Output the (x, y) coordinate of the center of the cell containing the given text.  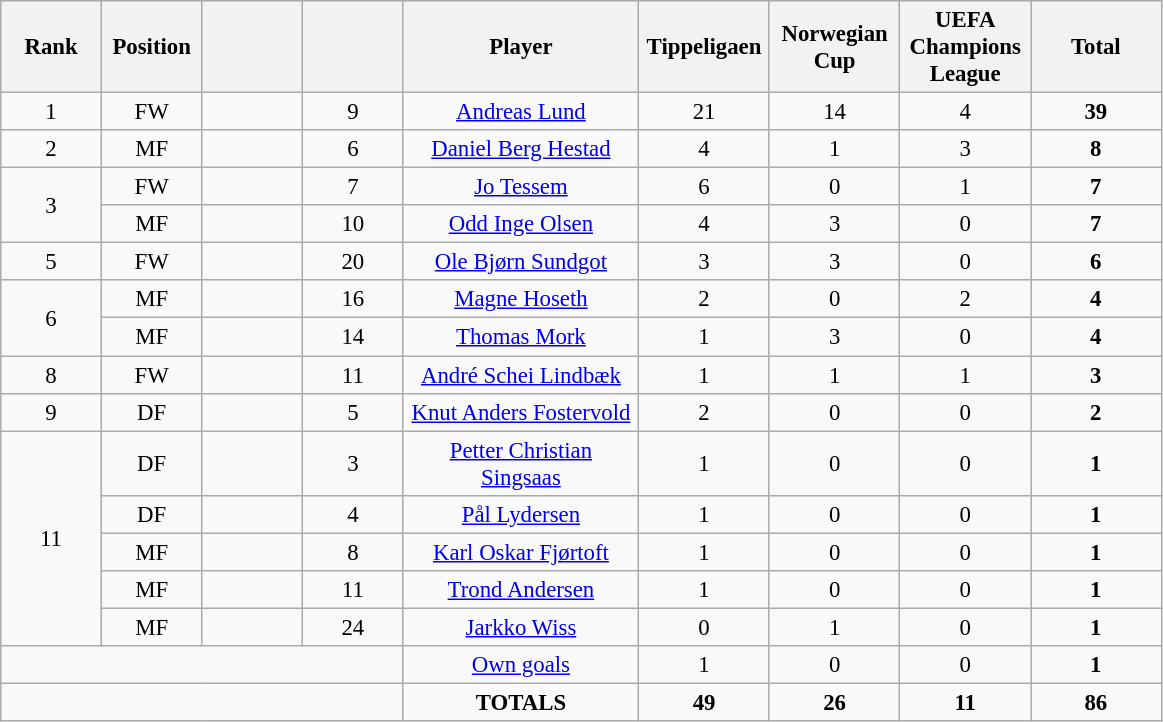
Rank (52, 47)
49 (704, 702)
24 (354, 627)
Daniel Berg Hestad (521, 149)
86 (1096, 702)
Andreas Lund (521, 112)
16 (354, 299)
Trond Andersen (521, 590)
26 (834, 702)
Jarkko Wiss (521, 627)
Ole Bjørn Sundgot (521, 262)
Position (152, 47)
Karl Oskar Fjørtoft (521, 552)
Tippeligaen (704, 47)
Magne Hoseth (521, 299)
Total (1096, 47)
Odd Inge Olsen (521, 224)
20 (354, 262)
Petter Christian Singsaas (521, 464)
Thomas Mork (521, 337)
10 (354, 224)
André Schei Lindbæk (521, 375)
Player (521, 47)
Norwegian Cup (834, 47)
39 (1096, 112)
Pål Lydersen (521, 514)
21 (704, 112)
TOTALS (521, 702)
Knut Anders Fostervold (521, 412)
UEFA Champions League (966, 47)
Own goals (521, 665)
Jo Tessem (521, 187)
